Find where the given text appears and provide that cell's center as (x, y) coordinate. 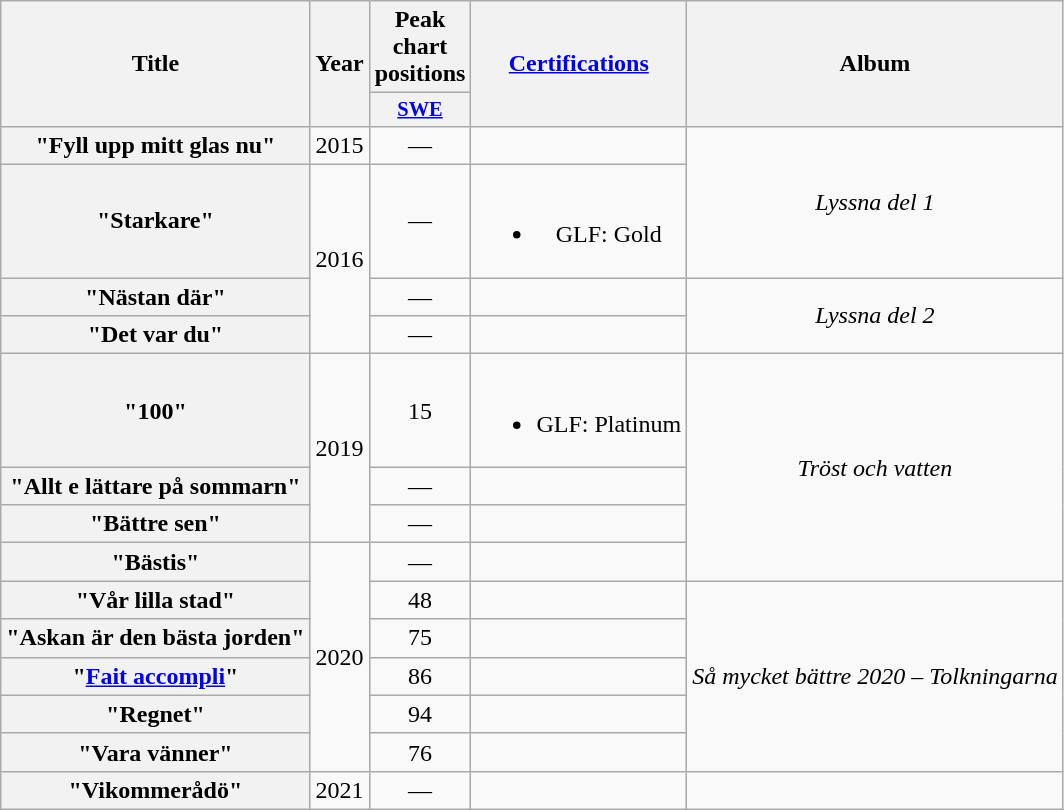
"100" (156, 410)
"Bästis" (156, 562)
"Fait accompli" (156, 676)
2019 (340, 448)
48 (420, 600)
Lyssna del 1 (876, 202)
"Nästan där" (156, 297)
2020 (340, 657)
94 (420, 714)
SWE (420, 110)
Så mycket bättre 2020 – Tolkningarna (876, 676)
Peak chart positions (420, 47)
GLF: Platinum (579, 410)
Album (876, 64)
76 (420, 752)
"Askan är den bästa jorden" (156, 638)
Title (156, 64)
GLF: Gold (579, 222)
15 (420, 410)
Tröst och vatten (876, 468)
2021 (340, 790)
"Vikommerådö" (156, 790)
2016 (340, 260)
Lyssna del 2 (876, 316)
Year (340, 64)
86 (420, 676)
"Fyll upp mitt glas nu" (156, 145)
"Starkare" (156, 222)
"Bättre sen" (156, 524)
"Det var du" (156, 335)
"Vår lilla stad" (156, 600)
2015 (340, 145)
Certifications (579, 64)
"Regnet" (156, 714)
75 (420, 638)
"Vara vänner" (156, 752)
"Allt e lättare på sommarn" (156, 486)
